Identify which cell holds the provided text, then report its [X, Y] central coordinate. 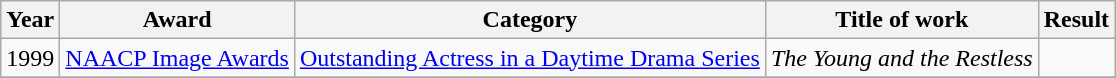
The Young and the Restless [902, 58]
Result [1076, 20]
Category [530, 20]
Award [178, 20]
1999 [30, 58]
Year [30, 20]
NAACP Image Awards [178, 58]
Outstanding Actress in a Daytime Drama Series [530, 58]
Title of work [902, 20]
